Provide the (x, y) coordinate of the cell's center where the given text is located.  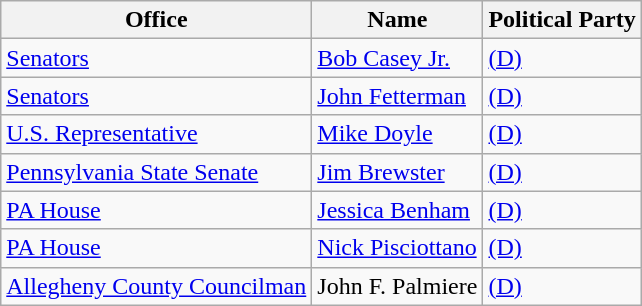
Political Party (562, 20)
Jim Brewster (398, 172)
Pennsylvania State Senate (156, 172)
Allegheny County Councilman (156, 286)
Jessica Benham (398, 210)
Name (398, 20)
U.S. Representative (156, 134)
Bob Casey Jr. (398, 58)
Nick Pisciottano (398, 248)
Office (156, 20)
Mike Doyle (398, 134)
John F. Palmiere (398, 286)
John Fetterman (398, 96)
